Search for the cell housing the specified text and yield its (x, y) center coordinate. 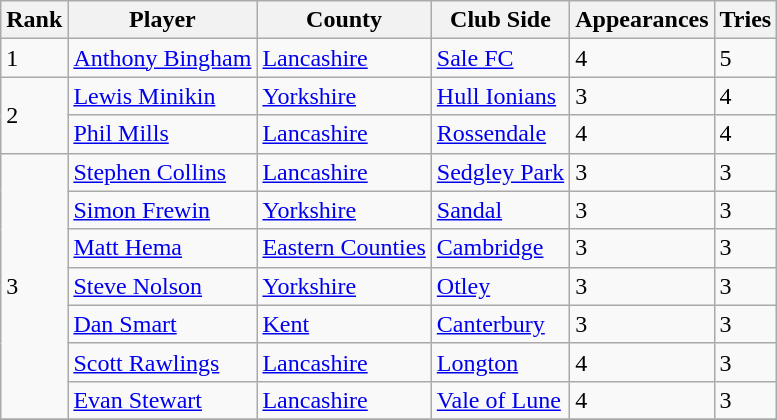
Tries (746, 20)
Hull Ionians (500, 96)
1 (34, 58)
Scott Rawlings (162, 362)
Kent (344, 324)
Anthony Bingham (162, 58)
Appearances (642, 20)
Simon Frewin (162, 210)
Sandal (500, 210)
Otley (500, 286)
Club Side (500, 20)
2 (34, 115)
Phil Mills (162, 134)
Canterbury (500, 324)
Lewis Minikin (162, 96)
County (344, 20)
Rank (34, 20)
Longton (500, 362)
Eastern Counties (344, 248)
Sale FC (500, 58)
Stephen Collins (162, 172)
Rossendale (500, 134)
Player (162, 20)
Matt Hema (162, 248)
Evan Stewart (162, 400)
Cambridge (500, 248)
Steve Nolson (162, 286)
Dan Smart (162, 324)
Sedgley Park (500, 172)
Vale of Lune (500, 400)
5 (746, 58)
